Identify which cell holds the provided text, then report its [X, Y] central coordinate. 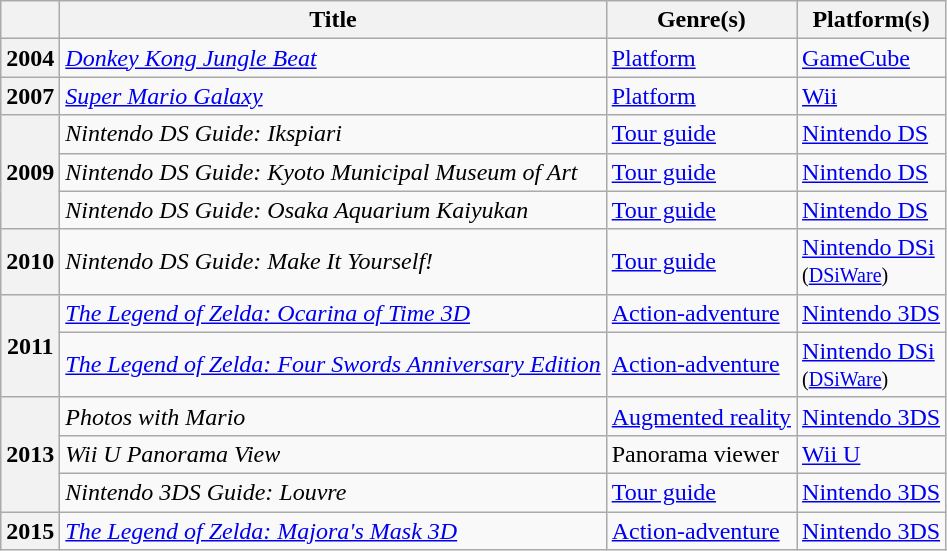
2015 [30, 531]
The Legend of Zelda: Four Swords Anniversary Edition [333, 364]
Nintendo DS Guide: Make It Yourself! [333, 262]
Nintendo DS Guide: Osaka Aquarium Kaiyukan [333, 210]
2007 [30, 96]
Nintendo DS Guide: Ikspiari [333, 134]
2010 [30, 262]
The Legend of Zelda: Ocarina of Time 3D [333, 313]
Super Mario Galaxy [333, 96]
Genre(s) [701, 20]
Platform(s) [872, 20]
The Legend of Zelda: Majora's Mask 3D [333, 531]
Donkey Kong Jungle Beat [333, 58]
Augmented reality [701, 416]
Title [333, 20]
Wii U Panorama View [333, 454]
Nintendo 3DS Guide: Louvre [333, 492]
Wii [872, 96]
GameCube [872, 58]
Nintendo DS Guide: Kyoto Municipal Museum of Art [333, 172]
Wii U [872, 454]
Photos with Mario [333, 416]
2004 [30, 58]
Panorama viewer [701, 454]
2013 [30, 454]
2011 [30, 346]
2009 [30, 172]
